Locate the cell with the specified text and output its (X, Y) center coordinate. 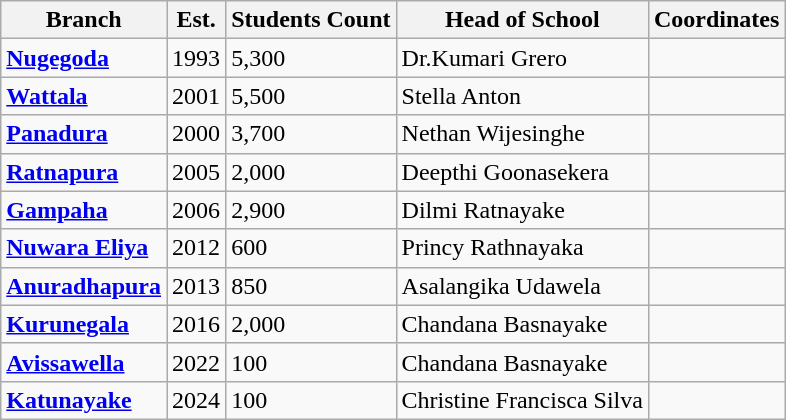
2000 (196, 134)
Branch (84, 20)
Ratnapura (84, 172)
Stella Anton (522, 96)
3,700 (311, 134)
5,300 (311, 58)
2,900 (311, 210)
Christine Francisca Silva (522, 400)
Nugegoda (84, 58)
Nethan Wijesinghe (522, 134)
Wattala (84, 96)
Anuradhapura (84, 286)
Dr.Kumari Grero (522, 58)
Coordinates (716, 20)
2024 (196, 400)
2005 (196, 172)
2022 (196, 362)
Est. (196, 20)
Princy Rathnayaka (522, 248)
Katunayake (84, 400)
Deepthi Goonasekera (522, 172)
2001 (196, 96)
Kurunegala (84, 324)
5,500 (311, 96)
Avissawella (84, 362)
1993 (196, 58)
Asalangika Udawela (522, 286)
2013 (196, 286)
2012 (196, 248)
Nuwara Eliya (84, 248)
600 (311, 248)
2006 (196, 210)
Panadura (84, 134)
Dilmi Ratnayake (522, 210)
Gampaha (84, 210)
2016 (196, 324)
Students Count (311, 20)
850 (311, 286)
Head of School (522, 20)
